Capture the cell that displays the provided text and extract its (x, y) central coordinate. 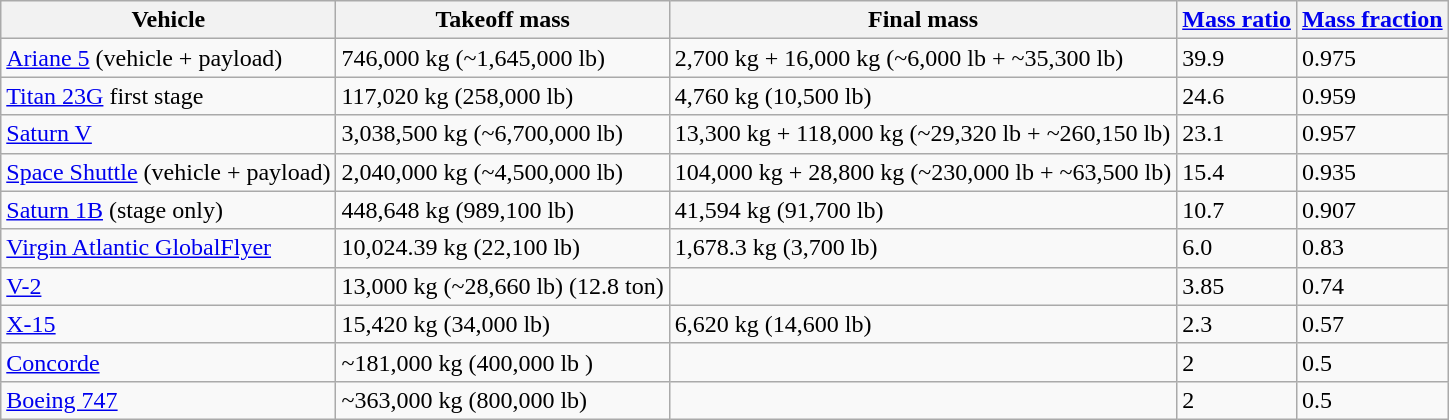
0.57 (1372, 324)
0.975 (1372, 58)
4,760 kg (10,500 lb) (922, 96)
10.7 (1237, 210)
448,648 kg (989,100 lb) (502, 210)
104,000 kg + 28,800 kg (~230,000 lb + ~63,500 lb) (922, 172)
39.9 (1237, 58)
10,024.39 kg (22,100 lb) (502, 248)
2,700 kg + 16,000 kg (~6,000 lb + ~35,300 lb) (922, 58)
0.957 (1372, 134)
15,420 kg (34,000 lb) (502, 324)
117,020 kg (258,000 lb) (502, 96)
6.0 (1237, 248)
V-2 (168, 286)
0.74 (1372, 286)
0.959 (1372, 96)
6,620 kg (14,600 lb) (922, 324)
0.935 (1372, 172)
Saturn 1B (stage only) (168, 210)
~363,000 kg (800,000 lb) (502, 400)
746,000 kg (~1,645,000 lb) (502, 58)
X-15 (168, 324)
0.83 (1372, 248)
~181,000 kg (400,000 lb ) (502, 362)
Takeoff mass (502, 20)
Vehicle (168, 20)
Titan 23G first stage (168, 96)
1,678.3 kg (3,700 lb) (922, 248)
0.907 (1372, 210)
15.4 (1237, 172)
13,000 kg (~28,660 lb) (12.8 ton) (502, 286)
Space Shuttle (vehicle + payload) (168, 172)
24.6 (1237, 96)
Mass fraction (1372, 20)
23.1 (1237, 134)
Saturn V (168, 134)
Ariane 5 (vehicle + payload) (168, 58)
3.85 (1237, 286)
41,594 kg (91,700 lb) (922, 210)
Final mass (922, 20)
Concorde (168, 362)
3,038,500 kg (~6,700,000 lb) (502, 134)
13,300 kg + 118,000 kg (~29,320 lb + ~260,150 lb) (922, 134)
Virgin Atlantic GlobalFlyer (168, 248)
2.3 (1237, 324)
Mass ratio (1237, 20)
Boeing 747 (168, 400)
2,040,000 kg (~4,500,000 lb) (502, 172)
